Output the [X, Y] coordinate of the center of the cell containing the given text.  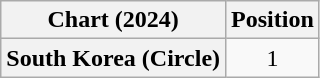
1 [273, 58]
Chart (2024) [114, 20]
Position [273, 20]
South Korea (Circle) [114, 58]
